Search for the cell housing the specified text and yield its [X, Y] center coordinate. 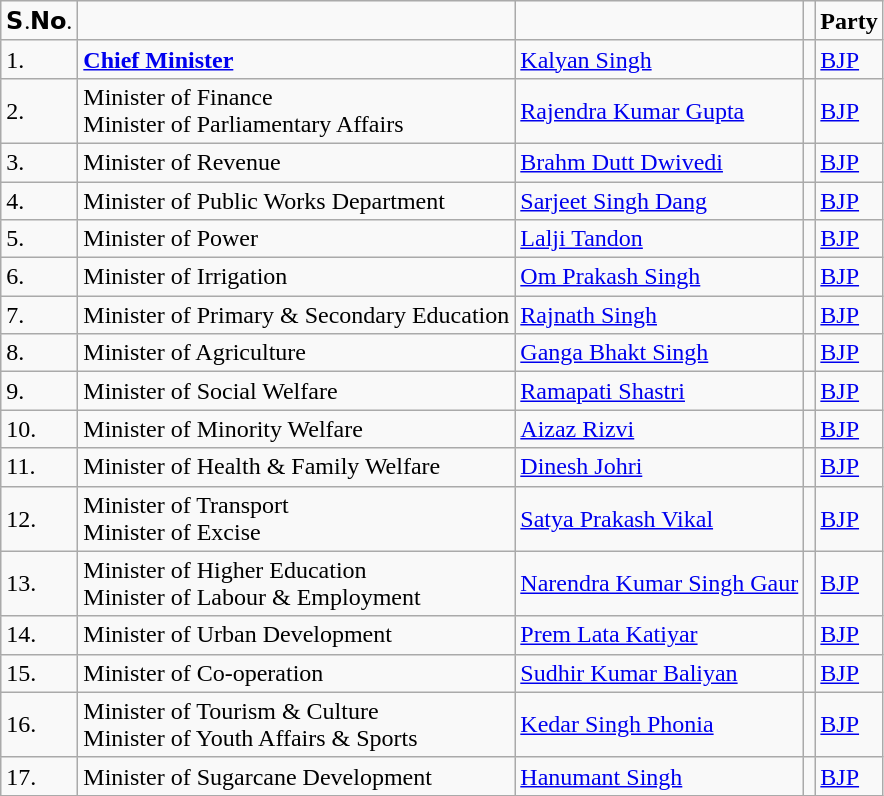
Dinesh Johri [660, 467]
Minister of Higher EducationMinister of Labour & Employment [296, 584]
Ganga Bhakt Singh [660, 353]
Sudhir Kumar Baliyan [660, 673]
16. [40, 724]
10. [40, 429]
Kedar Singh Phonia [660, 724]
Lalji Tandon [660, 239]
𝗦.𝗡𝗼. [40, 21]
Hanumant Singh [660, 776]
Ramapati Shastri [660, 391]
8. [40, 353]
Satya Prakash Vikal [660, 518]
11. [40, 467]
Om Prakash Singh [660, 277]
Rajnath Singh [660, 315]
3. [40, 162]
Kalyan Singh [660, 59]
Minister of Primary & Secondary Education [296, 315]
Chief Minister [296, 59]
4. [40, 201]
Minister of Social Welfare [296, 391]
Rajendra Kumar Gupta [660, 110]
Party [849, 21]
Minister of Co-operation [296, 673]
17. [40, 776]
Narendra Kumar Singh Gaur [660, 584]
Sarjeet Singh Dang [660, 201]
Minister of FinanceMinister of Parliamentary Affairs [296, 110]
Brahm Dutt Dwivedi [660, 162]
12. [40, 518]
Minister of Urban Development [296, 635]
9. [40, 391]
2. [40, 110]
13. [40, 584]
7. [40, 315]
Minister of Sugarcane Development [296, 776]
Minister of Revenue [296, 162]
14. [40, 635]
15. [40, 673]
Minister of Health & Family Welfare [296, 467]
Minister of Power [296, 239]
6. [40, 277]
Minister of Agriculture [296, 353]
1. [40, 59]
Prem Lata Katiyar [660, 635]
5. [40, 239]
Minister of Tourism & CultureMinister of Youth Affairs & Sports [296, 724]
Minister of Minority Welfare [296, 429]
Aizaz Rizvi [660, 429]
Minister of TransportMinister of Excise [296, 518]
Minister of Public Works Department [296, 201]
Minister of Irrigation [296, 277]
